Determine the (X, Y) coordinate at the center of the cell enclosing the given text.  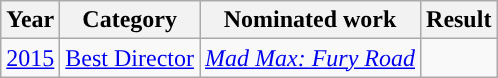
Category (130, 20)
Mad Max: Fury Road (310, 58)
Year (30, 20)
2015 (30, 58)
Result (459, 20)
Best Director (130, 58)
Nominated work (310, 20)
